Return (x, y) of the center of cell containing provided text 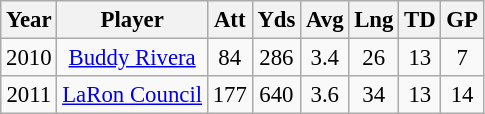
GP (462, 20)
Buddy Rivera (132, 58)
LaRon Council (132, 95)
2010 (29, 58)
26 (374, 58)
Avg (325, 20)
TD (420, 20)
Yds (276, 20)
2011 (29, 95)
14 (462, 95)
7 (462, 58)
84 (230, 58)
3.6 (325, 95)
640 (276, 95)
Player (132, 20)
Year (29, 20)
3.4 (325, 58)
177 (230, 95)
Lng (374, 20)
286 (276, 58)
Att (230, 20)
34 (374, 95)
